Capture the cell that displays the provided text and extract its [X, Y] central coordinate. 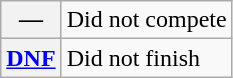
— [31, 20]
DNF [31, 58]
Did not finish [146, 58]
Did not compete [146, 20]
